For the text-containing cell, return its midpoint in [x, y] coordinate format. 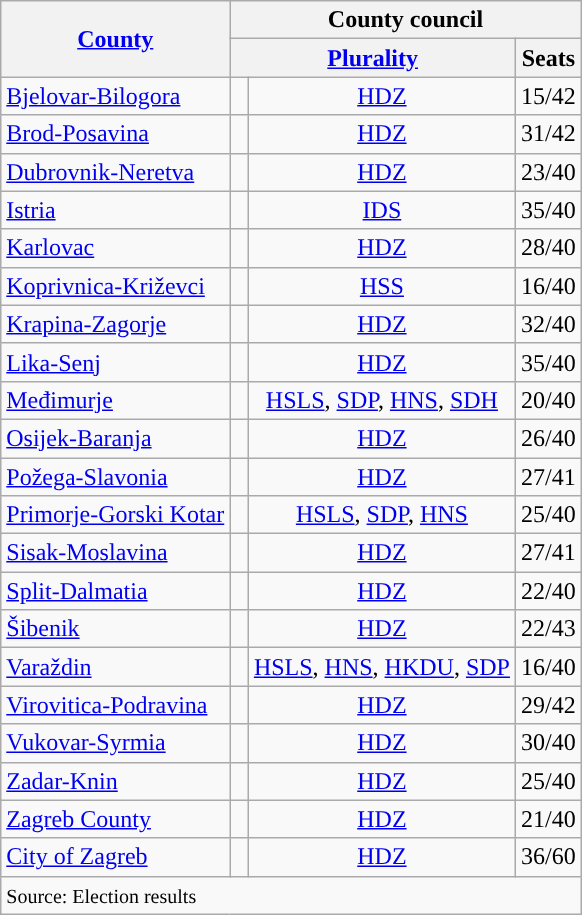
Požega-Slavonia [116, 477]
32/40 [548, 324]
Zadar-Knin [116, 781]
21/40 [548, 819]
Brod-Posavina [116, 134]
36/60 [548, 857]
City of Zagreb [116, 857]
Varaždin [116, 667]
20/40 [548, 400]
Osijek-Baranja [116, 438]
30/40 [548, 743]
Split-Dalmatia [116, 591]
Primorje-Gorski Kotar [116, 515]
Bjelovar-Bilogora [116, 96]
Source: Election results [291, 895]
County [116, 39]
22/43 [548, 629]
Seats [548, 58]
15/42 [548, 96]
HSS [382, 286]
Dubrovnik-Neretva [116, 172]
HSLS, SDP, HNS [382, 515]
31/42 [548, 134]
IDS [382, 210]
Koprivnica-Križevci [116, 286]
County council [406, 20]
HSLS, HNS, HKDU, SDP [382, 667]
23/40 [548, 172]
Međimurje [116, 400]
Virovitica-Podravina [116, 705]
Istria [116, 210]
Sisak-Moslavina [116, 553]
28/40 [548, 248]
HSLS, SDP, HNS, SDH [382, 400]
Šibenik [116, 629]
Zagreb County [116, 819]
Vukovar-Syrmia [116, 743]
Karlovac [116, 248]
Plurality [373, 58]
Lika-Senj [116, 362]
29/42 [548, 705]
26/40 [548, 438]
Krapina-Zagorje [116, 324]
22/40 [548, 591]
